Detect which cell encompasses the target text, then output its (X, Y) center coordinate. 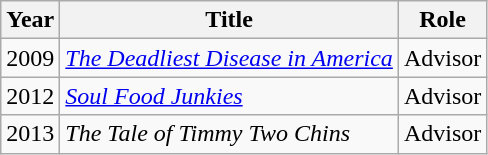
The Tale of Timmy Two Chins (230, 134)
Title (230, 20)
Year (30, 20)
Role (442, 20)
2009 (30, 58)
2013 (30, 134)
Soul Food Junkies (230, 96)
2012 (30, 96)
The Deadliest Disease in America (230, 58)
